Identify which cell holds the provided text, then report its [X, Y] central coordinate. 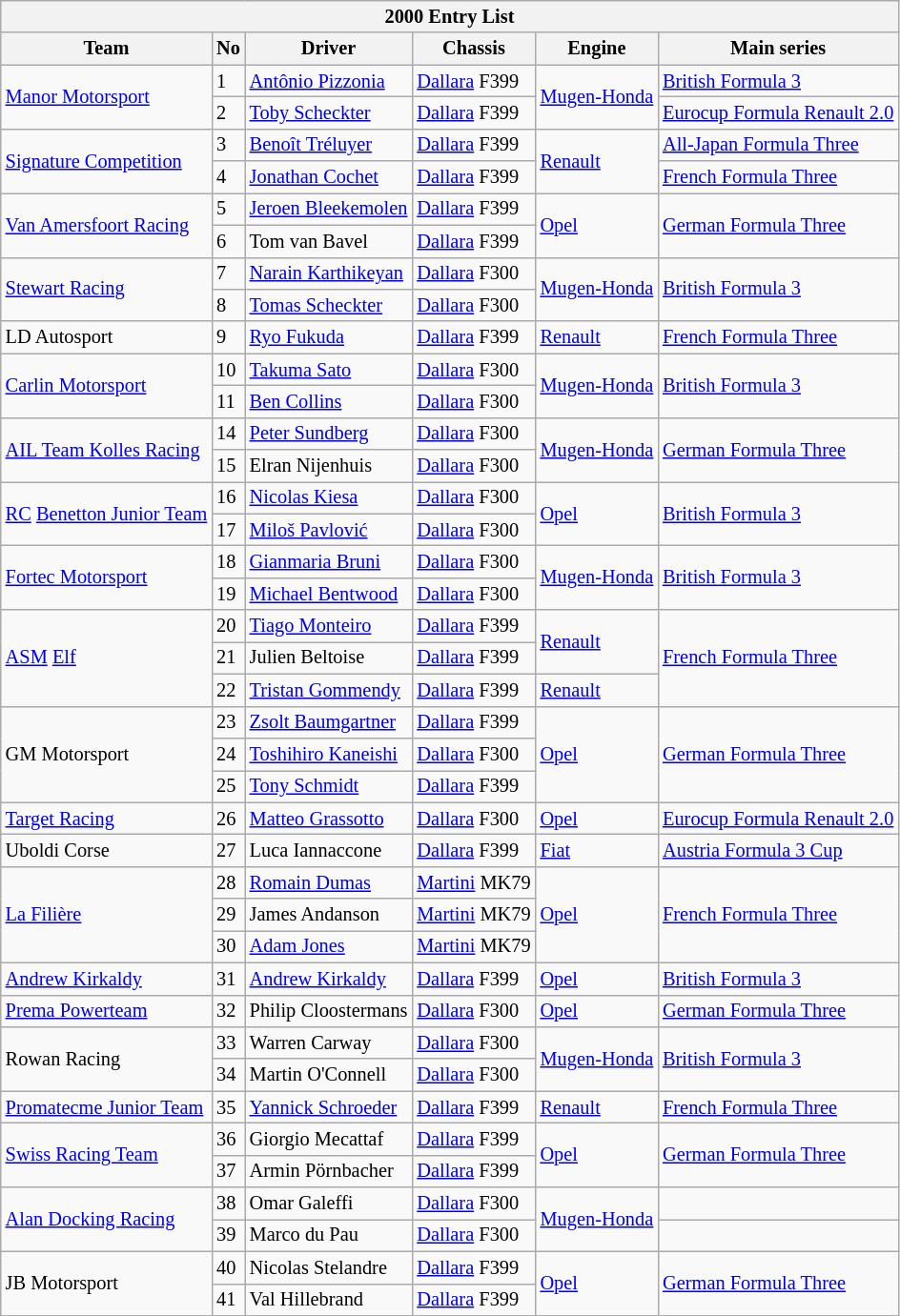
Van Amersfoort Racing [107, 225]
7 [229, 273]
25 [229, 786]
Alan Docking Racing [107, 1220]
ASM Elf [107, 658]
Yannick Schroeder [329, 1107]
Val Hillebrand [329, 1300]
Uboldi Corse [107, 850]
Target Racing [107, 819]
Ben Collins [329, 401]
Stewart Racing [107, 290]
27 [229, 850]
28 [229, 882]
19 [229, 594]
Jonathan Cochet [329, 177]
Tomas Scheckter [329, 305]
RC Benetton Junior Team [107, 513]
Omar Galeffi [329, 1204]
33 [229, 1043]
Romain Dumas [329, 882]
Austria Formula 3 Cup [778, 850]
Swiss Racing Team [107, 1155]
3 [229, 145]
Toshihiro Kaneishi [329, 754]
Adam Jones [329, 946]
Armin Pörnbacher [329, 1171]
34 [229, 1075]
9 [229, 337]
Tiago Monteiro [329, 626]
41 [229, 1300]
Main series [778, 49]
5 [229, 209]
Tony Schmidt [329, 786]
2 [229, 112]
Ryo Fukuda [329, 337]
Giorgio Mecattaf [329, 1139]
39 [229, 1235]
LD Autosport [107, 337]
30 [229, 946]
Tristan Gommendy [329, 690]
Carlin Motorsport [107, 385]
14 [229, 434]
20 [229, 626]
AIL Team Kolles Racing [107, 450]
21 [229, 658]
Matteo Grassotto [329, 819]
Toby Scheckter [329, 112]
10 [229, 370]
Fiat [597, 850]
Philip Cloostermans [329, 1011]
Team [107, 49]
Jeroen Bleekemolen [329, 209]
2000 Entry List [450, 16]
18 [229, 561]
Antônio Pizzonia [329, 81]
Manor Motorsport [107, 97]
36 [229, 1139]
James Andanson [329, 915]
11 [229, 401]
Michael Bentwood [329, 594]
35 [229, 1107]
1 [229, 81]
16 [229, 497]
22 [229, 690]
Gianmaria Bruni [329, 561]
Rowan Racing [107, 1058]
Promatecme Junior Team [107, 1107]
Elran Nijenhuis [329, 466]
6 [229, 241]
Miloš Pavlović [329, 530]
Zsolt Baumgartner [329, 722]
4 [229, 177]
No [229, 49]
Prema Powerteam [107, 1011]
Peter Sundberg [329, 434]
23 [229, 722]
Nicolas Kiesa [329, 497]
29 [229, 915]
Benoît Tréluyer [329, 145]
Signature Competition [107, 160]
Takuma Sato [329, 370]
17 [229, 530]
Martin O'Connell [329, 1075]
JB Motorsport [107, 1283]
GM Motorsport [107, 755]
Julien Beltoise [329, 658]
32 [229, 1011]
Warren Carway [329, 1043]
Engine [597, 49]
Driver [329, 49]
Fortec Motorsport [107, 577]
Chassis [473, 49]
All-Japan Formula Three [778, 145]
37 [229, 1171]
26 [229, 819]
31 [229, 979]
Marco du Pau [329, 1235]
8 [229, 305]
15 [229, 466]
Tom van Bavel [329, 241]
Luca Iannaccone [329, 850]
40 [229, 1267]
Nicolas Stelandre [329, 1267]
Narain Karthikeyan [329, 273]
La Filière [107, 915]
38 [229, 1204]
24 [229, 754]
